Scan for the cell matching the given text and deliver its (X, Y) coordinate at center. 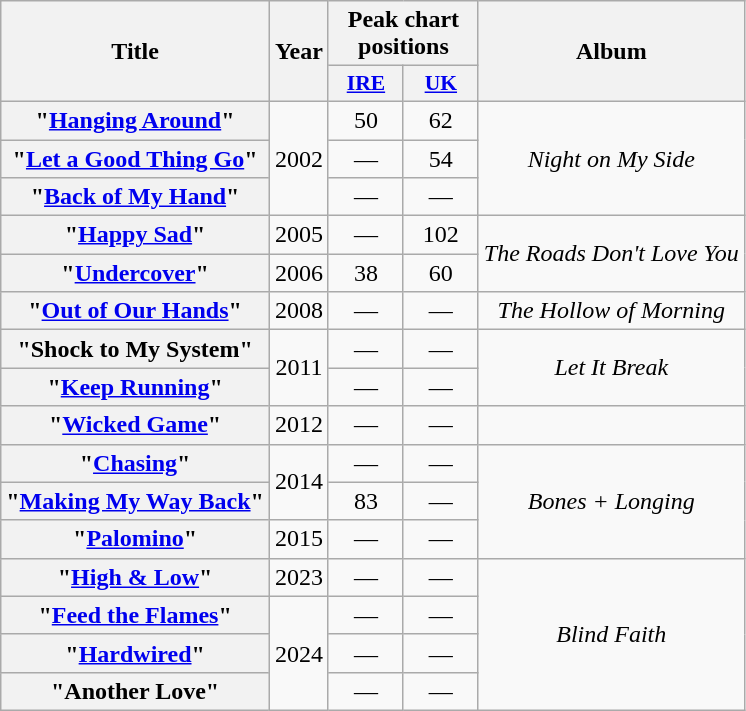
"Let a Good Thing Go" (136, 159)
"Keep Running" (136, 387)
"Undercover" (136, 273)
Bones + Longing (611, 501)
"Another Love" (136, 691)
Title (136, 52)
Night on My Side (611, 158)
"Chasing" (136, 463)
Peak chart positions (403, 34)
"Making My Way Back" (136, 501)
Let It Break (611, 368)
54 (440, 159)
2008 (298, 311)
2005 (298, 235)
2014 (298, 482)
The Roads Don't Love You (611, 254)
Blind Faith (611, 634)
102 (440, 235)
Year (298, 52)
Album (611, 52)
62 (440, 120)
"Hardwired" (136, 653)
38 (366, 273)
IRE (366, 84)
"Shock to My System" (136, 349)
"Wicked Game" (136, 425)
"High & Low" (136, 577)
2015 (298, 539)
83 (366, 501)
"Palomino" (136, 539)
2006 (298, 273)
2002 (298, 158)
The Hollow of Morning (611, 311)
"Feed the Flames" (136, 615)
2012 (298, 425)
"Hanging Around" (136, 120)
2011 (298, 368)
50 (366, 120)
2024 (298, 653)
"Back of My Hand" (136, 197)
60 (440, 273)
"Happy Sad" (136, 235)
UK (440, 84)
"Out of Our Hands" (136, 311)
2023 (298, 577)
